For the text-containing cell, return its midpoint in (X, Y) coordinate format. 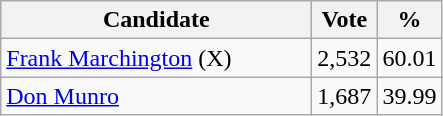
2,532 (344, 58)
Don Munro (156, 96)
Candidate (156, 20)
% (410, 20)
Frank Marchington (X) (156, 58)
60.01 (410, 58)
39.99 (410, 96)
1,687 (344, 96)
Vote (344, 20)
